Return the (X, Y) coordinate for the center point of the cell that contains the specified text.  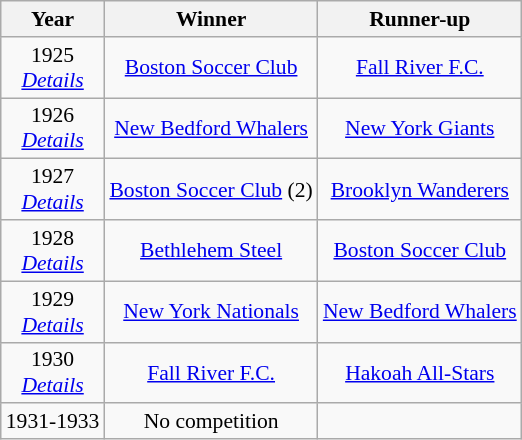
1925 Details (53, 68)
1928 Details (53, 250)
1931-1933 (53, 422)
Bethlehem Steel (210, 250)
New York Giants (420, 128)
Year (53, 19)
Winner (210, 19)
1930 Details (53, 372)
Boston Soccer Club (2) (210, 190)
1927 Details (53, 190)
Runner-up (420, 19)
New York Nationals (210, 312)
No competition (210, 422)
1929 Details (53, 312)
Brooklyn Wanderers (420, 190)
Hakoah All-Stars (420, 372)
1926 Details (53, 128)
